Return (x, y) of the center of cell containing provided text 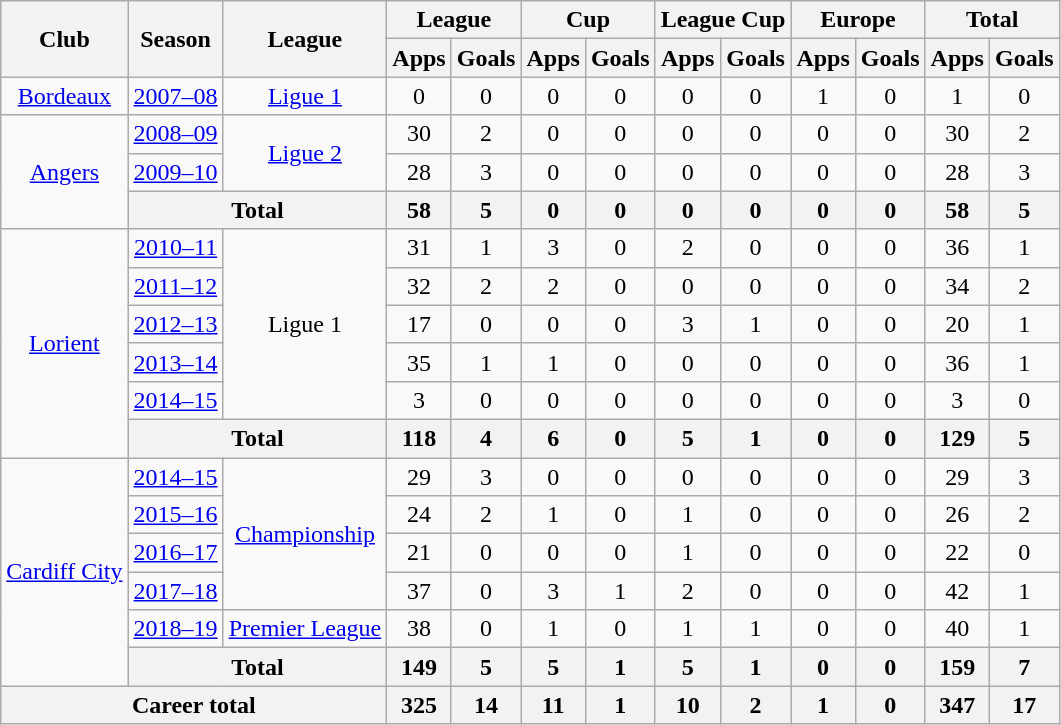
26 (957, 515)
Club (64, 39)
347 (957, 705)
32 (419, 286)
149 (419, 667)
2018–19 (176, 629)
38 (419, 629)
2013–14 (176, 362)
6 (553, 438)
129 (957, 438)
11 (553, 705)
20 (957, 324)
35 (419, 362)
21 (419, 553)
Career total (194, 705)
2011–12 (176, 286)
159 (957, 667)
4 (486, 438)
34 (957, 286)
Europe (858, 20)
325 (419, 705)
40 (957, 629)
2012–13 (176, 324)
42 (957, 591)
2009–10 (176, 172)
Season (176, 39)
Cardiff City (64, 572)
Premier League (305, 629)
Angers (64, 172)
10 (688, 705)
Cup (588, 20)
37 (419, 591)
2010–11 (176, 248)
2015–16 (176, 515)
14 (486, 705)
7 (1024, 667)
Lorient (64, 343)
League Cup (723, 20)
22 (957, 553)
118 (419, 438)
2007–08 (176, 96)
31 (419, 248)
24 (419, 515)
2008–09 (176, 134)
Championship (305, 534)
2016–17 (176, 553)
Bordeaux (64, 96)
Ligue 2 (305, 153)
2017–18 (176, 591)
